Extract the [x, y] coordinate from the center of the cell holding the provided text.  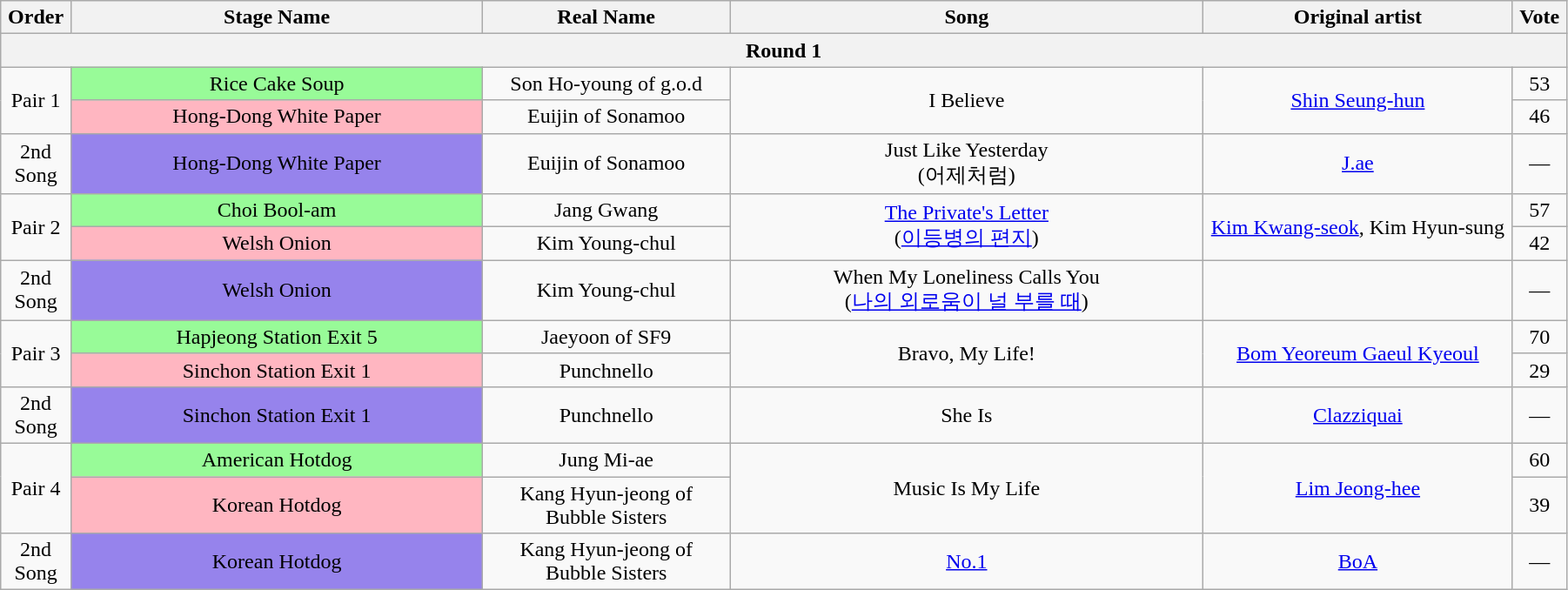
39 [1540, 505]
53 [1540, 84]
Bom Yeoreum Gaeul Kyeoul [1357, 353]
Lim Jeong-hee [1357, 487]
Jaeyoon of SF9 [606, 337]
57 [1540, 211]
29 [1540, 370]
Music Is My Life [967, 487]
60 [1540, 459]
When My Loneliness Calls You(나의 외로움이 널 부를 때) [967, 291]
Round 1 [784, 50]
She Is [967, 414]
J.ae [1357, 164]
Shin Seung-hun [1357, 100]
Vote [1540, 17]
Choi Bool-am [277, 211]
Pair 1 [37, 100]
BoA [1357, 562]
Kim Kwang-seok, Kim Hyun-sung [1357, 227]
Pair 4 [37, 487]
Hapjeong Station Exit 5 [277, 337]
Pair 3 [37, 353]
Real Name [606, 17]
Stage Name [277, 17]
Jang Gwang [606, 211]
The Private's Letter(이등병의 편지) [967, 227]
Bravo, My Life! [967, 353]
American Hotdog [277, 459]
42 [1540, 244]
Clazziquai [1357, 414]
Just Like Yesterday(어제처럼) [967, 164]
Jung Mi-ae [606, 459]
I Believe [967, 100]
No.1 [967, 562]
Son Ho-young of g.o.d [606, 84]
Song [967, 17]
46 [1540, 117]
Original artist [1357, 17]
70 [1540, 337]
Order [37, 17]
Pair 2 [37, 227]
Rice Cake Soup [277, 84]
